Return the [X, Y] coordinate for the center point of the cell that contains the specified text.  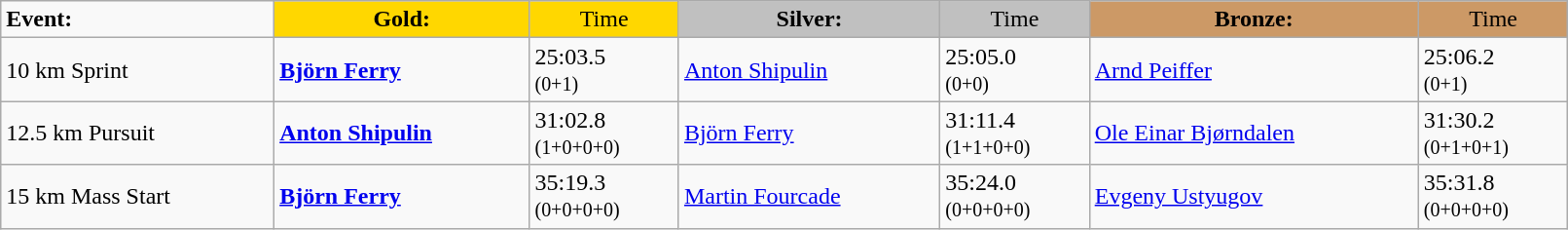
Event: [138, 19]
35:31.8(0+0+0+0) [1493, 197]
12.5 km Pursuit [138, 133]
35:19.3(0+0+0+0) [603, 197]
Silver: [809, 19]
25:06.2(0+1) [1493, 70]
35:24.0(0+0+0+0) [1014, 197]
Evgeny Ustyugov [1254, 197]
Gold: [402, 19]
25:03.5(0+1) [603, 70]
Arnd Peiffer [1254, 70]
Ole Einar Bjørndalen [1254, 133]
31:11.4(1+1+0+0) [1014, 133]
31:30.2(0+1+0+1) [1493, 133]
25:05.0(0+0) [1014, 70]
15 km Mass Start [138, 197]
Martin Fourcade [809, 197]
Bronze: [1254, 19]
10 km Sprint [138, 70]
31:02.8(1+0+0+0) [603, 133]
